Return the (X, Y) coordinate for the center point of the cell that contains the specified text.  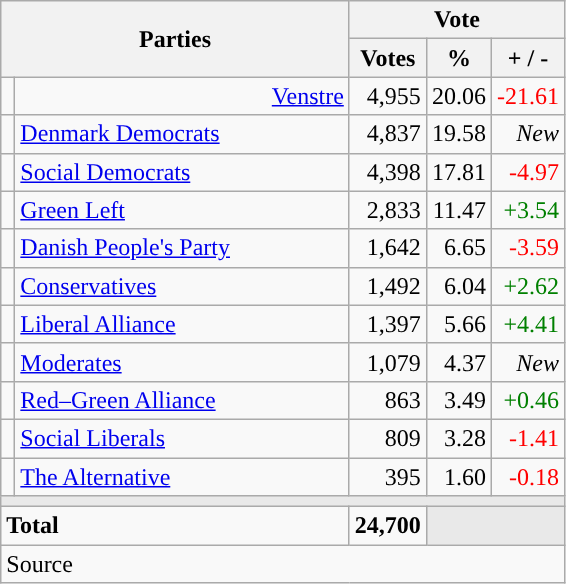
Vote (456, 20)
Parties (176, 39)
Danish People's Party (182, 248)
Moderates (182, 362)
6.65 (458, 248)
-1.41 (528, 438)
863 (388, 400)
Social Democrats (182, 172)
24,700 (388, 526)
Social Liberals (182, 438)
17.81 (458, 172)
% (458, 58)
The Alternative (182, 477)
3.49 (458, 400)
4,837 (388, 134)
-0.18 (528, 477)
Red–Green Alliance (182, 400)
-4.97 (528, 172)
5.66 (458, 324)
395 (388, 477)
1,397 (388, 324)
4,398 (388, 172)
Conservatives (182, 286)
Source (283, 564)
6.04 (458, 286)
Denmark Democrats (182, 134)
Votes (388, 58)
1,642 (388, 248)
1,079 (388, 362)
11.47 (458, 210)
19.58 (458, 134)
1.60 (458, 477)
2,833 (388, 210)
+3.54 (528, 210)
809 (388, 438)
20.06 (458, 96)
Liberal Alliance (182, 324)
4,955 (388, 96)
+ / - (528, 58)
4.37 (458, 362)
1,492 (388, 286)
Total (176, 526)
+4.41 (528, 324)
3.28 (458, 438)
Venstre (182, 96)
-3.59 (528, 248)
-21.61 (528, 96)
Green Left (182, 210)
+2.62 (528, 286)
+0.46 (528, 400)
